Capture the cell that displays the provided text and extract its [x, y] central coordinate. 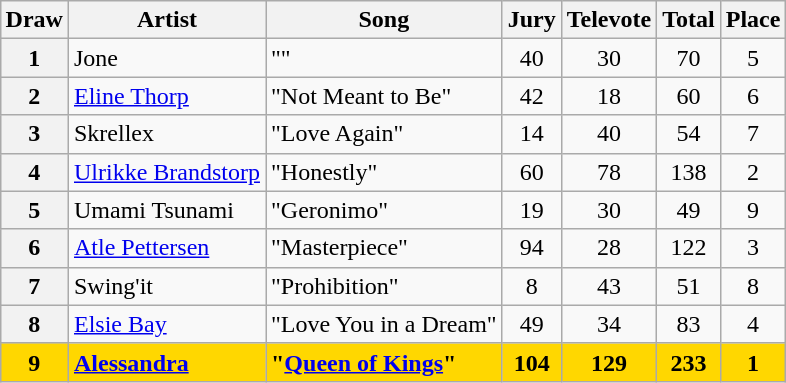
Alessandra [166, 362]
34 [608, 324]
19 [532, 210]
Draw [34, 20]
"Love You in a Dream" [384, 324]
138 [689, 172]
"Masterpiece" [384, 248]
Total [689, 20]
Umami Tsunami [166, 210]
Eline Thorp [166, 96]
"Prohibition" [384, 286]
Skrellex [166, 134]
"Geronimo" [384, 210]
54 [689, 134]
Atle Pettersen [166, 248]
122 [689, 248]
"Queen of Kings" [384, 362]
42 [532, 96]
Artist [166, 20]
Place [753, 20]
Jury [532, 20]
43 [608, 286]
"Honestly" [384, 172]
Swing'it [166, 286]
104 [532, 362]
70 [689, 58]
51 [689, 286]
Jone [166, 58]
"Not Meant to Be" [384, 96]
94 [532, 248]
78 [608, 172]
"" [384, 58]
"Love Again" [384, 134]
28 [608, 248]
129 [608, 362]
14 [532, 134]
Televote [608, 20]
Song [384, 20]
18 [608, 96]
83 [689, 324]
233 [689, 362]
Elsie Bay [166, 324]
Ulrikke Brandstorp [166, 172]
